Locate the cell with the specified text and output its [x, y] center coordinate. 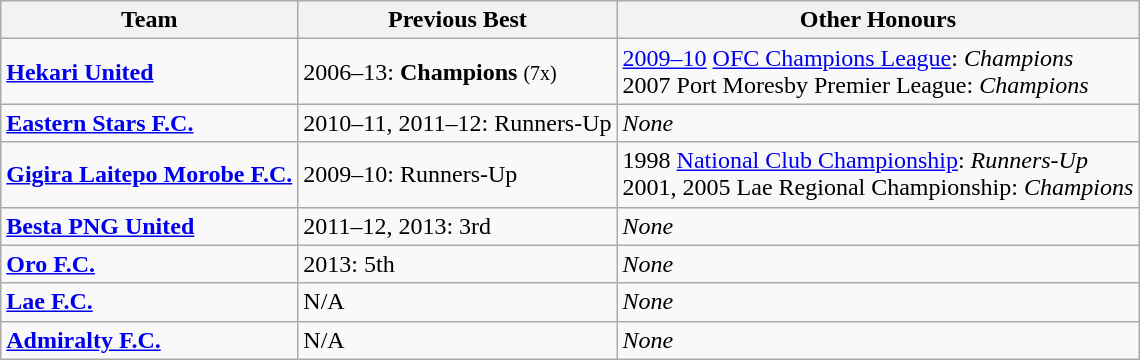
Admiralty F.C. [150, 340]
Besta PNG United [150, 226]
Oro F.C. [150, 264]
Gigira Laitepo Morobe F.C. [150, 174]
Lae F.C. [150, 302]
Other Honours [878, 20]
1998 National Club Championship: Runners-Up2001, 2005 Lae Regional Championship: Champions [878, 174]
Team [150, 20]
2009–10 OFC Champions League: Champions2007 Port Moresby Premier League: Champions [878, 72]
Eastern Stars F.C. [150, 123]
2011–12, 2013: 3rd [458, 226]
2006–13: Champions (7x) [458, 72]
Hekari United [150, 72]
2013: 5th [458, 264]
2010–11, 2011–12: Runners-Up [458, 123]
Previous Best [458, 20]
2009–10: Runners-Up [458, 174]
